Determine the [x, y] coordinate at the center of the cell enclosing the given text.  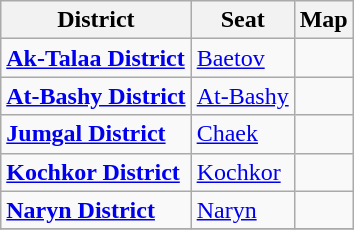
Naryn District [96, 210]
Map [324, 20]
Kochkor [242, 172]
Chaek [242, 134]
At-Bashy District [96, 96]
At-Bashy [242, 96]
District [96, 20]
Seat [242, 20]
Naryn [242, 210]
Baetov [242, 58]
Ak-Talaa District [96, 58]
Jumgal District [96, 134]
Kochkor District [96, 172]
